Extract the [X, Y] coordinate from the center of the cell holding the provided text.  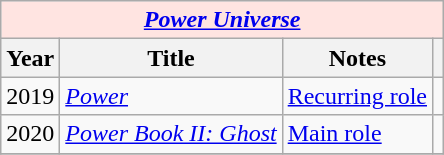
Recurring role [357, 96]
2020 [30, 134]
Power Universe [222, 20]
Power [171, 96]
Year [30, 58]
Main role [357, 134]
Notes [357, 58]
Power Book II: Ghost [171, 134]
2019 [30, 96]
Title [171, 58]
